Return the [X, Y] coordinate for the center point of the cell that contains the specified text.  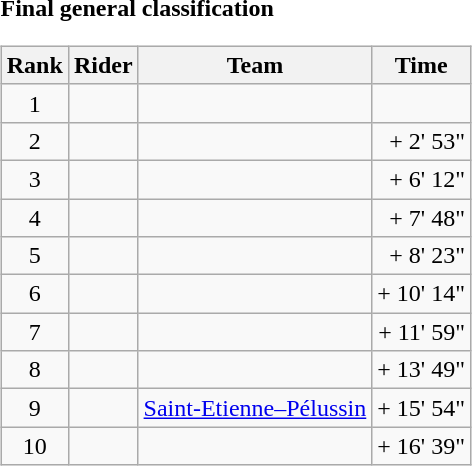
+ 16' 39" [422, 446]
5 [34, 256]
6 [34, 294]
Rider [103, 65]
10 [34, 446]
Saint-Etienne–Pélussin [255, 408]
+ 6' 12" [422, 179]
+ 8' 23" [422, 256]
+ 11' 59" [422, 332]
Team [255, 65]
+ 13' 49" [422, 370]
4 [34, 217]
+ 2' 53" [422, 141]
1 [34, 103]
3 [34, 179]
Rank [34, 65]
+ 10' 14" [422, 294]
+ 7' 48" [422, 217]
8 [34, 370]
9 [34, 408]
7 [34, 332]
2 [34, 141]
+ 15' 54" [422, 408]
Time [422, 65]
